Output the [X, Y] coordinate of the center of the cell containing the given text.  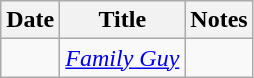
Date [30, 20]
Title [122, 20]
Family Guy [122, 58]
Notes [219, 20]
